Extract the (X, Y) coordinate from the center of the cell holding the provided text.  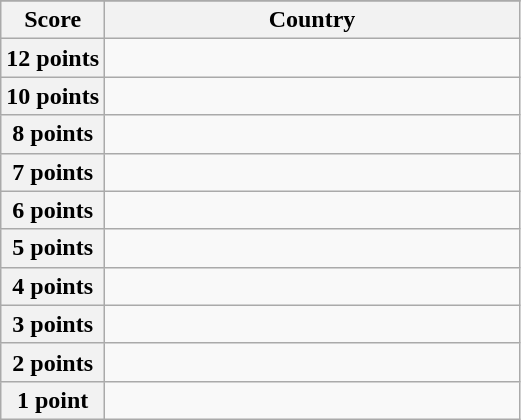
12 points (53, 58)
2 points (53, 362)
5 points (53, 248)
1 point (53, 400)
8 points (53, 134)
7 points (53, 172)
3 points (53, 324)
10 points (53, 96)
Score (53, 20)
4 points (53, 286)
6 points (53, 210)
Country (312, 20)
